From the cell containing the given text, extract its center point as (X, Y) coordinate. 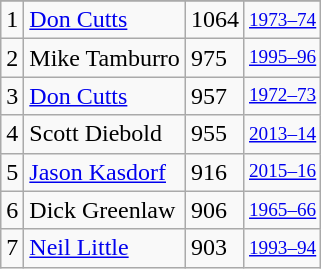
1972–73 (282, 96)
1064 (214, 20)
1993–94 (282, 248)
Mike Tamburro (105, 58)
6 (12, 210)
1965–66 (282, 210)
955 (214, 134)
3 (12, 96)
1995–96 (282, 58)
2013–14 (282, 134)
7 (12, 248)
1 (12, 20)
903 (214, 248)
4 (12, 134)
2 (12, 58)
906 (214, 210)
916 (214, 172)
975 (214, 58)
Dick Greenlaw (105, 210)
Neil Little (105, 248)
Scott Diebold (105, 134)
1973–74 (282, 20)
Jason Kasdorf (105, 172)
5 (12, 172)
2015–16 (282, 172)
957 (214, 96)
